Search for the cell housing the specified text and yield its (X, Y) center coordinate. 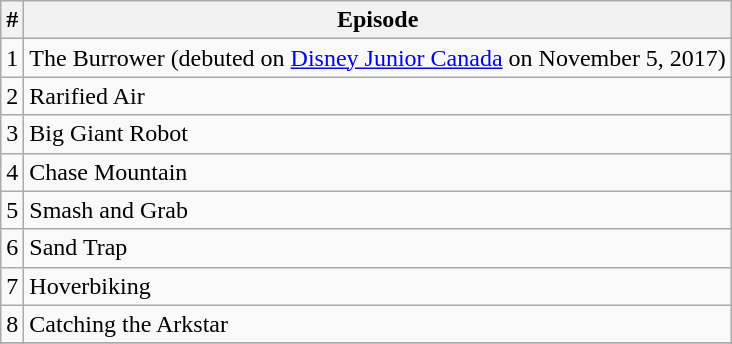
Sand Trap (378, 248)
8 (12, 324)
Smash and Grab (378, 210)
2 (12, 96)
Episode (378, 20)
Big Giant Robot (378, 134)
Hoverbiking (378, 286)
1 (12, 58)
3 (12, 134)
6 (12, 248)
7 (12, 286)
5 (12, 210)
Rarified Air (378, 96)
# (12, 20)
Catching the Arkstar (378, 324)
Chase Mountain (378, 172)
4 (12, 172)
The Burrower (debuted on Disney Junior Canada on November 5, 2017) (378, 58)
